Identify which cell holds the provided text, then report its [x, y] central coordinate. 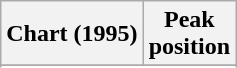
Chart (1995) [72, 34]
Peakposition [189, 34]
